Pinpoint the cell where the given text exists, returning its (x, y) midpoint coordinate. 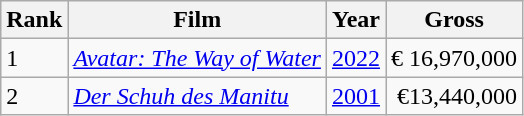
2001 (356, 96)
Avatar: The Way of Water (198, 58)
€ 16,970,000 (454, 58)
1 (34, 58)
Rank (34, 20)
Year (356, 20)
2022 (356, 58)
Der Schuh des Manitu (198, 96)
€13,440,000 (454, 96)
2 (34, 96)
Gross (454, 20)
Film (198, 20)
